From the cell containing the given text, extract its center point as [X, Y] coordinate. 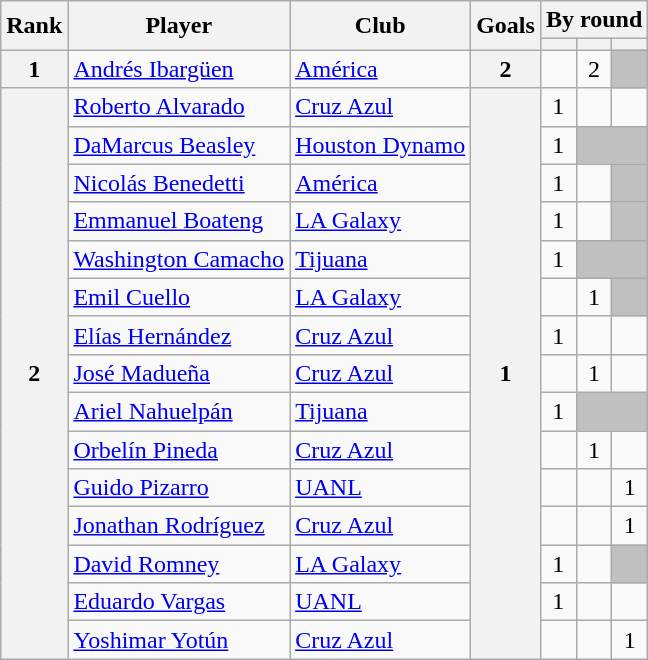
Orbelín Pineda [179, 449]
Goals [506, 26]
Jonathan Rodríguez [179, 526]
Emmanuel Boateng [179, 221]
Nicolás Benedetti [179, 183]
Eduardo Vargas [179, 602]
Guido Pizarro [179, 488]
Emil Cuello [179, 297]
Houston Dynamo [380, 145]
Elías Hernández [179, 335]
Andrés Ibargüen [179, 69]
Ariel Nahuelpán [179, 411]
Player [179, 26]
Washington Camacho [179, 259]
Roberto Alvarado [179, 107]
DaMarcus Beasley [179, 145]
Rank [34, 26]
Club [380, 26]
David Romney [179, 564]
By round [594, 20]
José Madueña [179, 373]
Yoshimar Yotún [179, 640]
